Locate the cell with the specified text and output its (x, y) center coordinate. 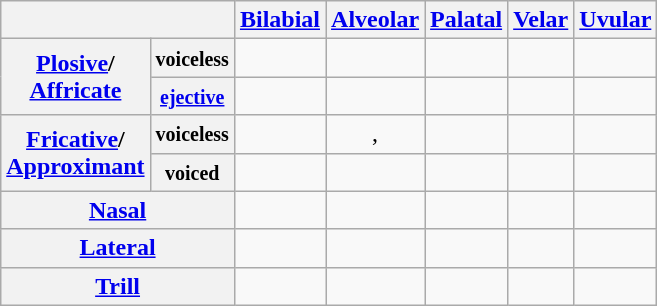
Alveolar (376, 20)
voiced (192, 172)
ejective (192, 96)
Lateral (118, 248)
Plosive/Affricate (76, 77)
, (376, 134)
Bilabial (280, 20)
Velar (541, 20)
Palatal (466, 20)
Trill (118, 286)
Fricative/Approximant (76, 153)
Uvular (616, 20)
Nasal (118, 210)
